Return the [x, y] coordinate for the center point of the cell that contains the specified text.  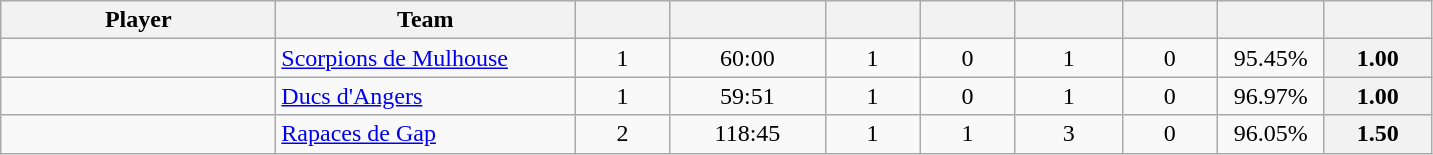
96.97% [1270, 96]
118:45 [748, 134]
Player [138, 20]
Rapaces de Gap [426, 134]
Scorpions de Mulhouse [426, 58]
60:00 [748, 58]
96.05% [1270, 134]
Team [426, 20]
2 [622, 134]
59:51 [748, 96]
3 [1068, 134]
Ducs d'Angers [426, 96]
95.45% [1270, 58]
1.50 [1378, 134]
